Determine the (x, y) coordinate at the center of the cell enclosing the given text.  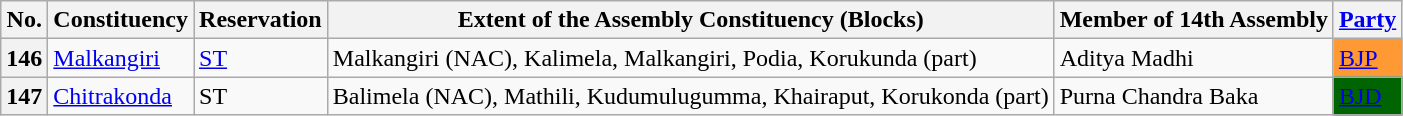
BJD (1367, 96)
Purna Chandra Baka (1194, 96)
Balimela (NAC), Mathili, Kudumulugumma, Khairaput, Korukonda (part) (690, 96)
Extent of the Assembly Constituency (Blocks) (690, 20)
BJP (1367, 58)
Aditya Madhi (1194, 58)
147 (24, 96)
Chitrakonda (121, 96)
Member of 14th Assembly (1194, 20)
Reservation (261, 20)
Malkangiri (121, 58)
Party (1367, 20)
Malkangiri (NAC), Kalimela, Malkangiri, Podia, Korukunda (part) (690, 58)
No. (24, 20)
146 (24, 58)
Constituency (121, 20)
